Return [X, Y] of the center of cell containing provided text 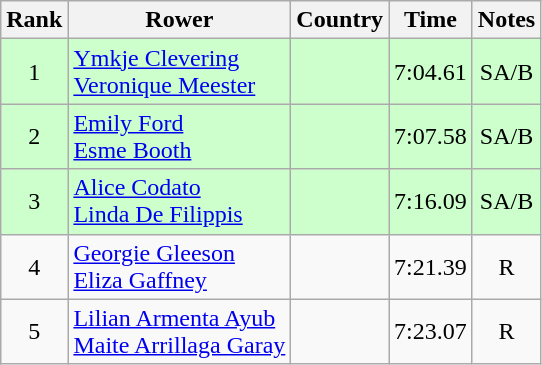
Lilian Armenta AyubMaite Arrillaga Garay [180, 332]
4 [34, 266]
Country [340, 20]
7:21.39 [431, 266]
7:04.61 [431, 72]
7:23.07 [431, 332]
2 [34, 136]
7:07.58 [431, 136]
Alice CodatoLinda De Filippis [180, 202]
Notes [506, 20]
Time [431, 20]
Rank [34, 20]
5 [34, 332]
7:16.09 [431, 202]
Georgie GleesonEliza Gaffney [180, 266]
Ymkje CleveringVeronique Meester [180, 72]
3 [34, 202]
Rower [180, 20]
Emily FordEsme Booth [180, 136]
1 [34, 72]
